Extract the (x, y) coordinate from the center of the cell holding the provided text.  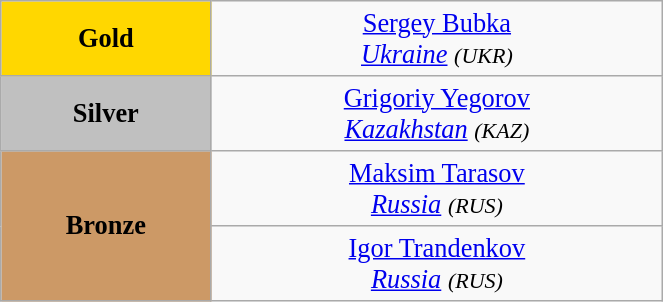
Igor TrandenkovRussia (RUS) (437, 262)
Bronze (106, 225)
Silver (106, 112)
Grigoriy YegorovKazakhstan (KAZ) (437, 112)
Sergey BubkaUkraine (UKR) (437, 38)
Maksim TarasovRussia (RUS) (437, 188)
Gold (106, 38)
